Determine the (x, y) coordinate at the center of the cell enclosing the given text.  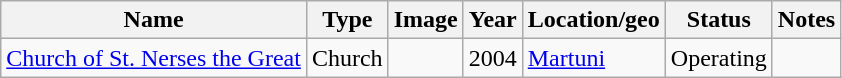
2004 (492, 58)
Notes (806, 20)
Location/geo (594, 20)
Status (718, 20)
Church (347, 58)
Martuni (594, 58)
Type (347, 20)
Image (426, 20)
Operating (718, 58)
Church of St. Nerses the Great (154, 58)
Year (492, 20)
Name (154, 20)
